Capture the cell that displays the provided text and extract its [X, Y] central coordinate. 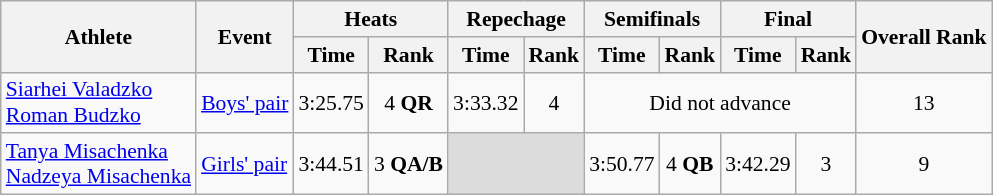
3:50.77 [622, 164]
Boys' pair [244, 102]
4 QB [690, 164]
3:33.32 [486, 102]
Final [788, 19]
Repechage [516, 19]
Heats [370, 19]
4 QR [408, 102]
Event [244, 36]
3 QA/B [408, 164]
3:44.51 [330, 164]
Semifinals [652, 19]
Girls' pair [244, 164]
Athlete [98, 36]
13 [924, 102]
3 [826, 164]
9 [924, 164]
Siarhei ValadzkoRoman Budzko [98, 102]
3:25.75 [330, 102]
Tanya MisachenkaNadzeya Misachenka [98, 164]
Overall Rank [924, 36]
Did not advance [720, 102]
4 [554, 102]
3:42.29 [758, 164]
